Capture the cell that displays the provided text and extract its [x, y] central coordinate. 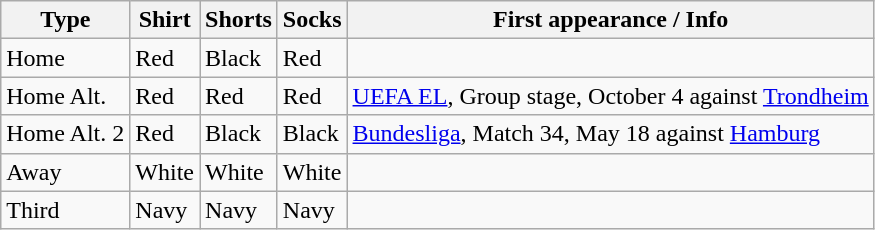
UEFA EL, Group stage, October 4 against Trondheim [610, 96]
Shirt [165, 20]
Third [66, 210]
First appearance / Info [610, 20]
Bundesliga, Match 34, May 18 against Hamburg [610, 134]
Socks [312, 20]
Home Alt. 2 [66, 134]
Away [66, 172]
Shorts [239, 20]
Home Alt. [66, 96]
Type [66, 20]
Home [66, 58]
